Find where the given text appears and provide that cell's center as [X, Y] coordinate. 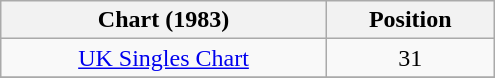
UK Singles Chart [164, 58]
Chart (1983) [164, 20]
31 [410, 58]
Position [410, 20]
